Locate the cell with the specified text and output its [x, y] center coordinate. 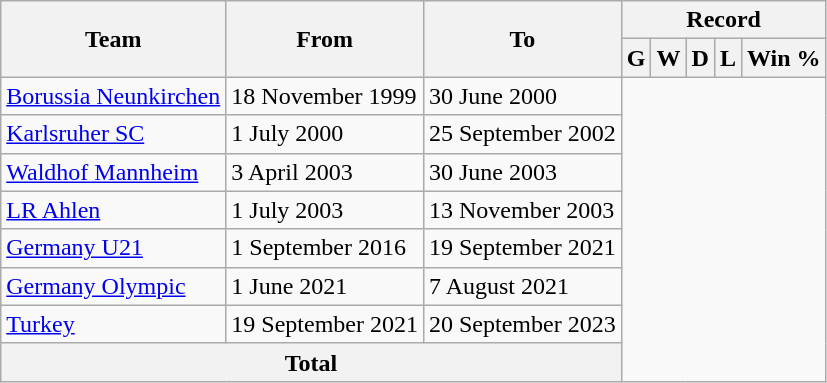
13 November 2003 [522, 210]
Total [311, 362]
7 August 2021 [522, 286]
From [325, 39]
Waldhof Mannheim [114, 172]
Turkey [114, 324]
Germany U21 [114, 248]
30 June 2000 [522, 96]
D [700, 58]
1 July 2003 [325, 210]
25 September 2002 [522, 134]
Karlsruher SC [114, 134]
Borussia Neunkirchen [114, 96]
Germany Olympic [114, 286]
To [522, 39]
20 September 2023 [522, 324]
W [668, 58]
Team [114, 39]
Win % [784, 58]
1 July 2000 [325, 134]
1 September 2016 [325, 248]
LR Ahlen [114, 210]
1 June 2021 [325, 286]
3 April 2003 [325, 172]
Record [724, 20]
G [636, 58]
L [728, 58]
18 November 1999 [325, 96]
30 June 2003 [522, 172]
